For the text-containing cell, return its midpoint in (X, Y) coordinate format. 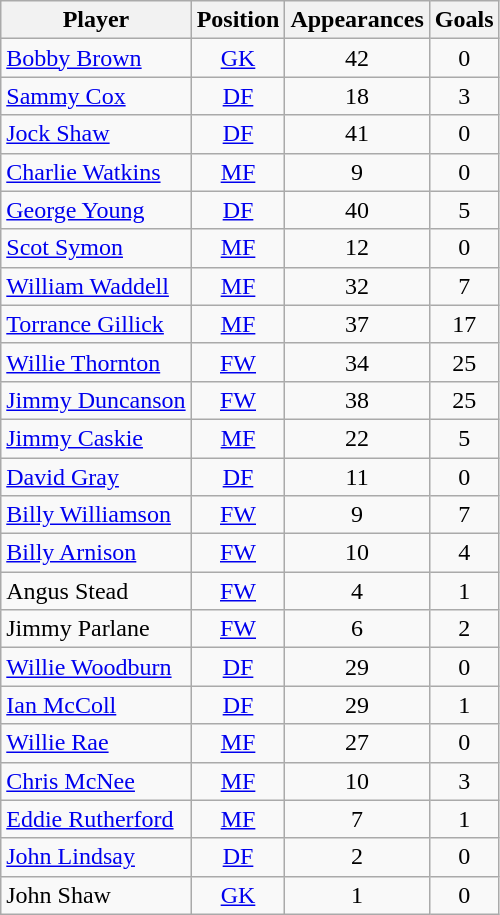
Jock Shaw (96, 134)
Jimmy Caskie (96, 438)
Charlie Watkins (96, 172)
Chris McNee (96, 781)
Willie Thornton (96, 362)
Eddie Rutherford (96, 819)
Goals (464, 20)
12 (357, 248)
George Young (96, 210)
Player (96, 20)
17 (464, 324)
42 (357, 58)
Billy Arnison (96, 553)
Ian McColl (96, 705)
Jimmy Duncanson (96, 400)
David Gray (96, 477)
Scot Symon (96, 248)
22 (357, 438)
Willie Woodburn (96, 667)
18 (357, 96)
Bobby Brown (96, 58)
Position (238, 20)
John Shaw (96, 895)
6 (357, 629)
William Waddell (96, 286)
Appearances (357, 20)
37 (357, 324)
John Lindsay (96, 857)
Torrance Gillick (96, 324)
34 (357, 362)
27 (357, 743)
Willie Rae (96, 743)
Jimmy Parlane (96, 629)
40 (357, 210)
Billy Williamson (96, 515)
Sammy Cox (96, 96)
11 (357, 477)
38 (357, 400)
32 (357, 286)
41 (357, 134)
Angus Stead (96, 591)
